Return (X, Y) of the center of cell containing provided text 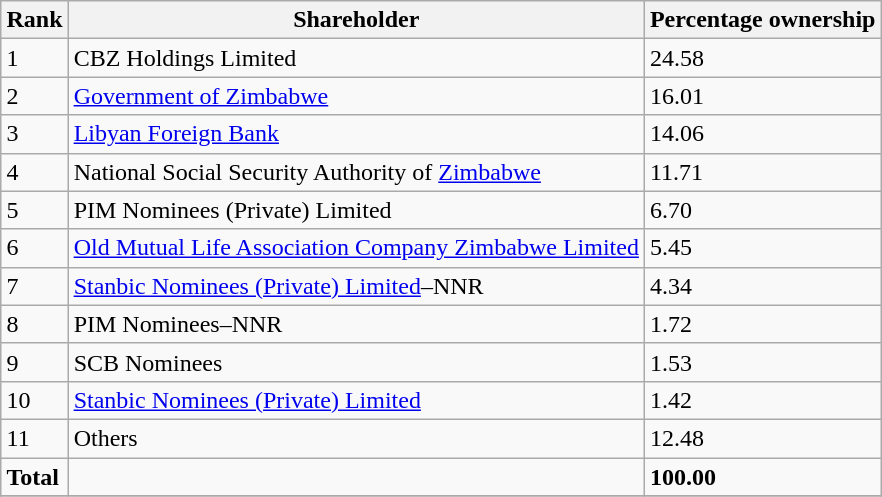
4.34 (762, 286)
1.53 (762, 362)
9 (34, 362)
7 (34, 286)
1 (34, 58)
Percentage ownership (762, 20)
10 (34, 400)
3 (34, 134)
14.06 (762, 134)
16.01 (762, 96)
5 (34, 210)
Others (356, 438)
Old Mutual Life Association Company Zimbabwe Limited (356, 248)
11 (34, 438)
2 (34, 96)
11.71 (762, 172)
100.00 (762, 477)
Government of Zimbabwe (356, 96)
4 (34, 172)
PIM Nominees (Private) Limited (356, 210)
6 (34, 248)
CBZ Holdings Limited (356, 58)
Rank (34, 20)
6.70 (762, 210)
Stanbic Nominees (Private) Limited (356, 400)
SCB Nominees (356, 362)
National Social Security Authority of Zimbabwe (356, 172)
1.42 (762, 400)
Shareholder (356, 20)
Libyan Foreign Bank (356, 134)
Total (34, 477)
24.58 (762, 58)
PIM Nominees–NNR (356, 324)
8 (34, 324)
5.45 (762, 248)
12.48 (762, 438)
Stanbic Nominees (Private) Limited–NNR (356, 286)
1.72 (762, 324)
